Identify which cell holds the provided text, then report its [X, Y] central coordinate. 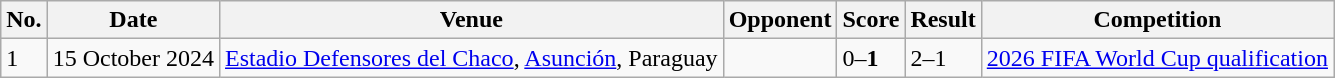
Venue [472, 20]
2026 FIFA World Cup qualification [1157, 58]
2–1 [943, 58]
No. [24, 20]
Score [871, 20]
1 [24, 58]
Competition [1157, 20]
Date [133, 20]
Result [943, 20]
15 October 2024 [133, 58]
Estadio Defensores del Chaco, Asunción, Paraguay [472, 58]
Opponent [780, 20]
0–1 [871, 58]
